Detect which cell encompasses the target text, then output its (x, y) center coordinate. 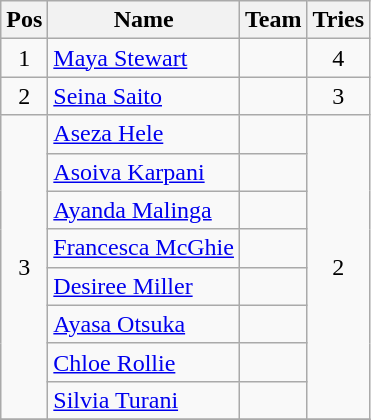
Maya Stewart (144, 58)
Ayasa Otsuka (144, 324)
Francesca McGhie (144, 248)
4 (338, 58)
Silvia Turani (144, 400)
Chloe Rollie (144, 362)
Asoiva Karpani (144, 172)
Team (273, 20)
Ayanda Malinga (144, 210)
1 (24, 58)
Aseza Hele (144, 134)
Desiree Miller (144, 286)
Pos (24, 20)
Tries (338, 20)
Name (144, 20)
Seina Saito (144, 96)
